Extract the [X, Y] coordinate from the center of the cell holding the provided text.  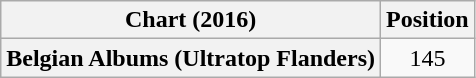
Belgian Albums (Ultratop Flanders) [191, 58]
Position [428, 20]
Chart (2016) [191, 20]
145 [428, 58]
